Find where the given text appears and provide that cell's center as [X, Y] coordinate. 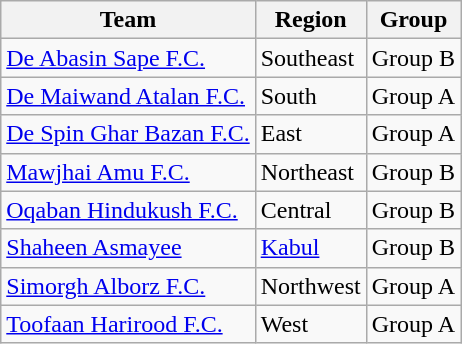
West [310, 324]
Southeast [310, 58]
De Maiwand Atalan F.C. [128, 96]
South [310, 96]
De Spin Ghar Bazan F.C. [128, 134]
Team [128, 20]
Northwest [310, 286]
Mawjhai Amu F.C. [128, 172]
Region [310, 20]
Group [413, 20]
Oqaban Hindukush F.C. [128, 210]
East [310, 134]
Shaheen Asmayee [128, 248]
De Abasin Sape F.C. [128, 58]
Toofaan Harirood F.C. [128, 324]
Central [310, 210]
Kabul [310, 248]
Northeast [310, 172]
Simorgh Alborz F.C. [128, 286]
